Scan for the cell matching the given text and deliver its (x, y) coordinate at center. 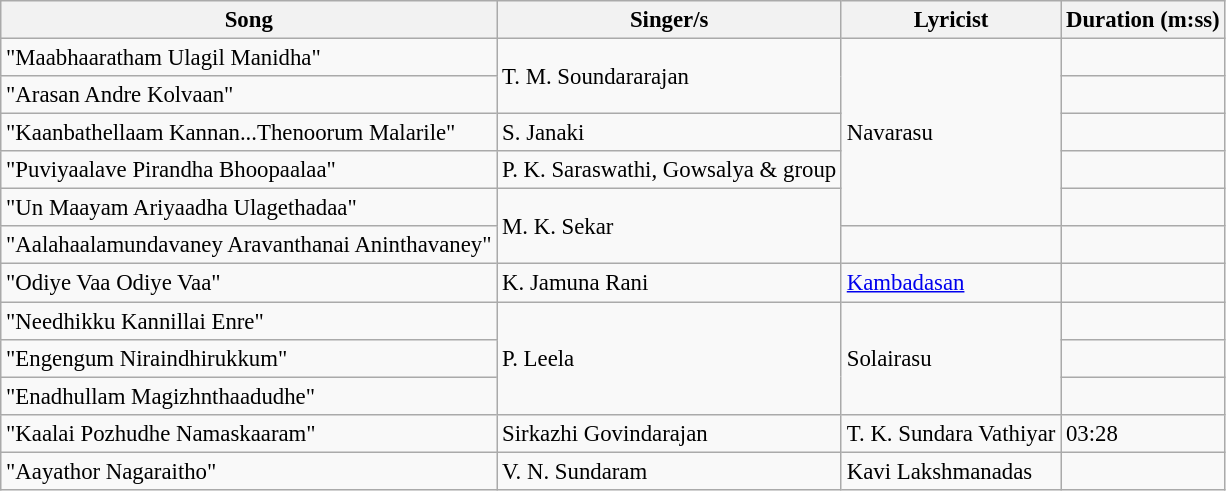
"Aalahaalamundavaney Aravanthanai Aninthavaney" (249, 245)
P. K. Saraswathi, Gowsalya & group (670, 170)
"Needhikku Kannillai Enre" (249, 321)
"Enadhullam Magizhnthaadudhe" (249, 396)
"Kaalai Pozhudhe Namaskaaram" (249, 433)
"Arasan Andre Kolvaan" (249, 95)
S. Janaki (670, 133)
T. M. Soundararajan (670, 76)
Song (249, 20)
Navarasu (950, 133)
T. K. Sundara Vathiyar (950, 433)
"Odiye Vaa Odiye Vaa" (249, 283)
K. Jamuna Rani (670, 283)
"Aayathor Nagaraitho" (249, 471)
Kavi Lakshmanadas (950, 471)
03:28 (1143, 433)
"Puviyaalave Pirandha Bhoopaalaa" (249, 170)
P. Leela (670, 358)
Solairasu (950, 358)
Lyricist (950, 20)
Kambadasan (950, 283)
"Un Maayam Ariyaadha Ulagethadaa" (249, 208)
Sirkazhi Govindarajan (670, 433)
Singer/s (670, 20)
M. K. Sekar (670, 226)
"Kaanbathellaam Kannan...Thenoorum Malarile" (249, 133)
"Engengum Niraindhirukkum" (249, 358)
Duration (m:ss) (1143, 20)
V. N. Sundaram (670, 471)
"Maabhaaratham Ulagil Manidha" (249, 58)
